Extract the [x, y] coordinate from the center of the cell holding the provided text.  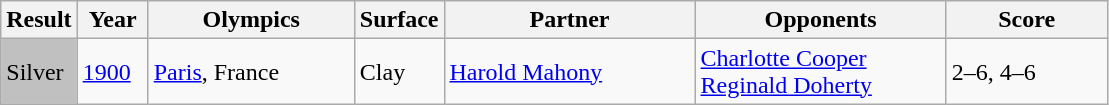
Surface [399, 20]
Result [39, 20]
2–6, 4–6 [1026, 72]
Clay [399, 72]
Silver [39, 72]
1900 [112, 72]
Harold Mahony [570, 72]
Partner [570, 20]
Paris, France [251, 72]
Opponents [820, 20]
Charlotte Cooper Reginald Doherty [820, 72]
Score [1026, 20]
Olympics [251, 20]
Year [112, 20]
